Provide the [x, y] coordinate of the cell's center where the given text is located.  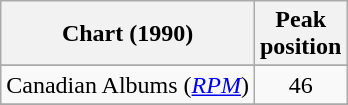
Peakposition [300, 34]
Canadian Albums (RPM) [128, 85]
Chart (1990) [128, 34]
46 [300, 85]
